Pinpoint the cell where the given text exists, returning its [X, Y] midpoint coordinate. 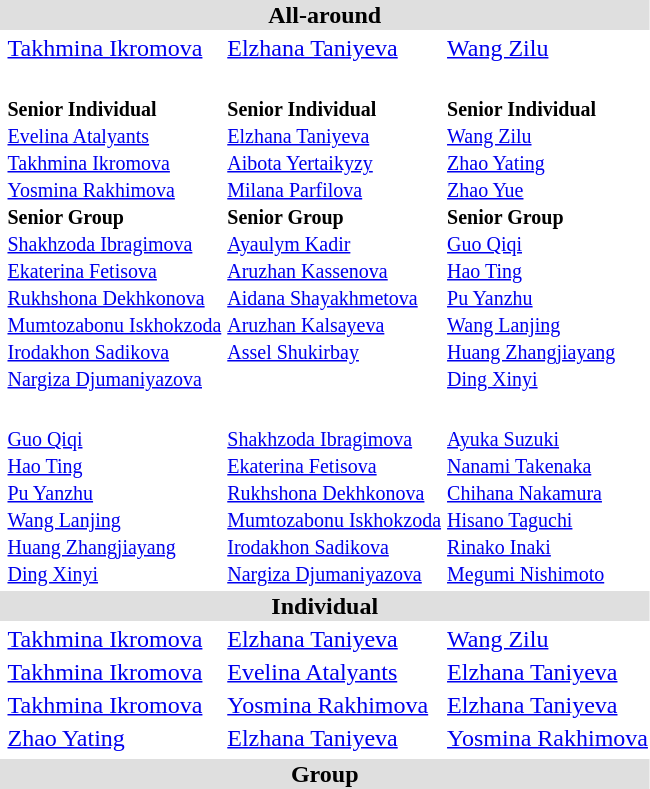
Zhao Yating [114, 738]
Senior IndividualWang ZiluZhao YatingZhao YueSenior GroupGuo QiqiHao TingPu YanzhuWang LanjingHuang ZhangjiayangDing Xinyi [548, 230]
All-around [324, 15]
Guo QiqiHao TingPu YanzhuWang LanjingHuang ZhangjiayangDing Xinyi [114, 492]
Individual [324, 606]
Group [324, 774]
Shakhzoda IbragimovaEkaterina FetisovaRukhshona DekhkonovaMumtozabonu IskhokzodaIrodakhon SadikovaNargiza Djumaniyazova [334, 492]
Ayuka SuzukiNanami TakenakaChihana NakamuraHisano TaguchiRinako InakiMegumi Nishimoto [548, 492]
Evelina Atalyants [334, 672]
